Return the (X, Y) coordinate for the center point of the cell that contains the specified text.  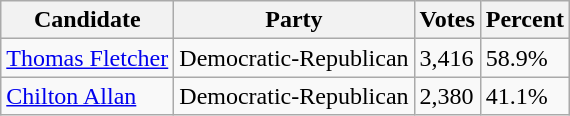
Thomas Fletcher (88, 58)
Votes (447, 20)
58.9% (524, 58)
2,380 (447, 96)
Candidate (88, 20)
Percent (524, 20)
Party (294, 20)
41.1% (524, 96)
Chilton Allan (88, 96)
3,416 (447, 58)
